Return the (X, Y) coordinate for the center point of the cell that contains the specified text.  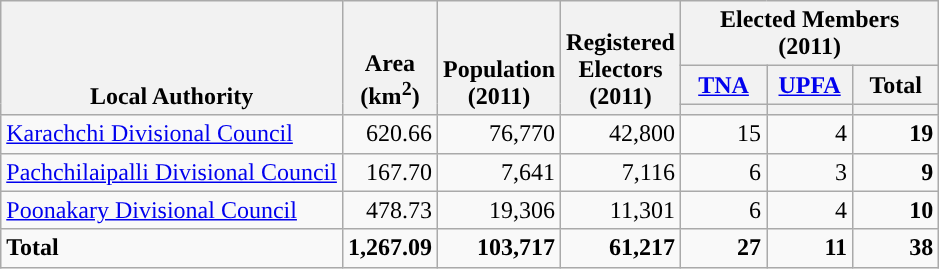
42,800 (621, 134)
Poonakary Divisional Council (172, 210)
19,306 (498, 210)
167.70 (390, 172)
RegisteredElectors(2011) (621, 58)
19 (896, 134)
620.66 (390, 134)
11 (810, 248)
Elected Members(2011) (810, 34)
9 (896, 172)
76,770 (498, 134)
Population(2011) (498, 58)
11,301 (621, 210)
7,116 (621, 172)
10 (896, 210)
3 (810, 172)
Local Authority (172, 58)
38 (896, 248)
Pachchilaipalli Divisional Council (172, 172)
1,267.09 (390, 248)
61,217 (621, 248)
Area(km2) (390, 58)
15 (724, 134)
UPFA (810, 85)
478.73 (390, 210)
Karachchi Divisional Council (172, 134)
7,641 (498, 172)
TNA (724, 85)
103,717 (498, 248)
27 (724, 248)
